Capture the cell that displays the provided text and extract its (X, Y) central coordinate. 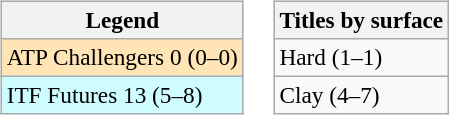
Hard (1–1) (362, 57)
ITF Futures 13 (5–8) (122, 95)
Clay (4–7) (362, 95)
Legend (122, 20)
ATP Challengers 0 (0–0) (122, 57)
Titles by surface (362, 20)
